Search for the cell housing the specified text and yield its [X, Y] center coordinate. 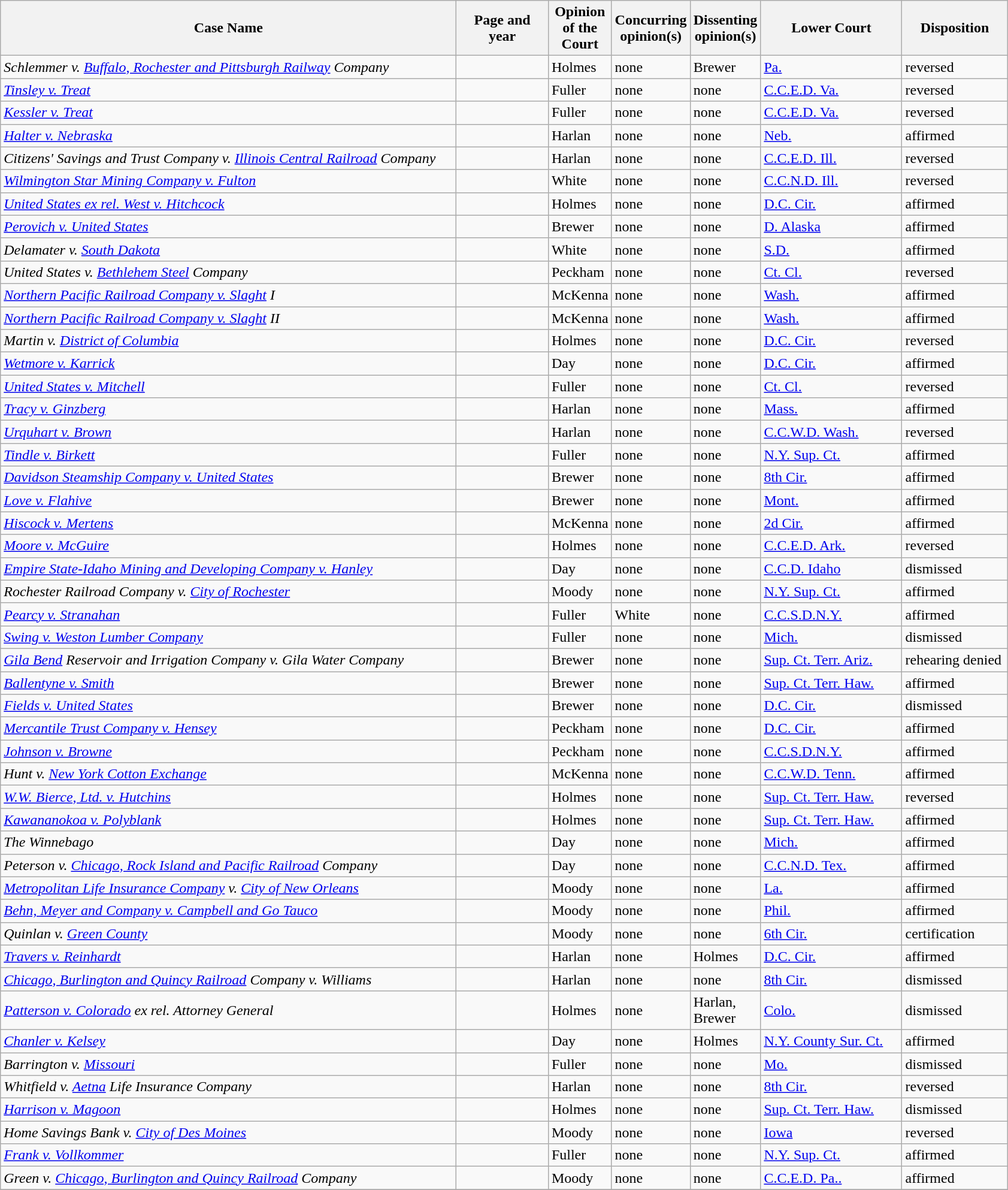
C.C.N.D. Ill. [831, 181]
Sup. Ct. Terr. Ariz. [831, 660]
Northern Pacific Railroad Company v. Slaght I [229, 295]
Lower Court [831, 28]
Perovich v. United States [229, 226]
C.C.W.D. Wash. [831, 432]
Patterson v. Colorado ex rel. Attorney General [229, 1010]
Pa. [831, 67]
United States ex rel. West v. Hitchcock [229, 204]
Johnson v. Browne [229, 751]
Peterson v. Chicago, Rock Island and Pacific Railroad Company [229, 865]
Whitfield v. Aetna Life Insurance Company [229, 1087]
Mercantile Trust Company v. Hensey [229, 729]
Hiscock v. Mertens [229, 523]
Kawananokoa v. Polyblank [229, 820]
Swing v. Weston Lumber Company [229, 637]
Tinsley v. Treat [229, 90]
Travers v. Reinhardt [229, 956]
Hunt v. New York Cotton Exchange [229, 774]
Mo. [831, 1064]
C.C.W.D. Tenn. [831, 774]
Rochester Railroad Company v. City of Rochester [229, 591]
Moore v. McGuire [229, 546]
2d Cir. [831, 523]
certification [955, 934]
Mont. [831, 500]
C.C.E.D. Pa.. [831, 1178]
Opinion of the Court [580, 28]
Schlemmer v. Buffalo, Rochester and Pittsburgh Railway Company [229, 67]
D. Alaska [831, 226]
Barrington v. Missouri [229, 1064]
Mass. [831, 409]
6th Cir. [831, 934]
United States v. Bethlehem Steel Company [229, 272]
Quinlan v. Green County [229, 934]
Tracy v. Ginzberg [229, 409]
Home Savings Bank v. City of Des Moines [229, 1132]
Dissenting opinion(s) [725, 28]
Chanler v. Kelsey [229, 1041]
Fields v. United States [229, 706]
C.C.E.D. Ark. [831, 546]
Frank v. Vollkommer [229, 1155]
Iowa [831, 1132]
C.C.D. Idaho [831, 569]
Tindle v. Birkett [229, 455]
Delamater v. South Dakota [229, 249]
Wilmington Star Mining Company v. Fulton [229, 181]
Harlan, Brewer [725, 1010]
Empire State-Idaho Mining and Developing Company v. Hanley [229, 569]
C.C.E.D. Ill. [831, 158]
Case Name [229, 28]
N.Y. County Sur. Ct. [831, 1041]
Davidson Steamship Company v. United States [229, 478]
Chicago, Burlington and Quincy Railroad Company v. Williams [229, 979]
Kessler v. Treat [229, 113]
Metropolitan Life Insurance Company v. City of New Orleans [229, 888]
Citizens' Savings and Trust Company v. Illinois Central Railroad Company [229, 158]
Gila Bend Reservoir and Irrigation Company v. Gila Water Company [229, 660]
Harrison v. Magoon [229, 1110]
Wetmore v. Karrick [229, 364]
Pearcy v. Stranahan [229, 614]
S.D. [831, 249]
Love v. Flahive [229, 500]
Martin v. District of Columbia [229, 341]
rehearing denied [955, 660]
Ballentyne v. Smith [229, 682]
Northern Pacific Railroad Company v. Slaght II [229, 318]
The Winnebago [229, 842]
La. [831, 888]
Page and year [503, 28]
Halter v. Nebraska [229, 135]
Colo. [831, 1010]
Behn, Meyer and Company v. Campbell and Go Tauco [229, 911]
Green v. Chicago, Burlington and Quincy Railroad Company [229, 1178]
W.W. Bierce, Ltd. v. Hutchins [229, 797]
C.C.N.D. Tex. [831, 865]
Concurring opinion(s) [650, 28]
Disposition [955, 28]
Neb. [831, 135]
Urquhart v. Brown [229, 432]
Phil. [831, 911]
United States v. Mitchell [229, 386]
